Locate the cell with the specified text and output its (X, Y) center coordinate. 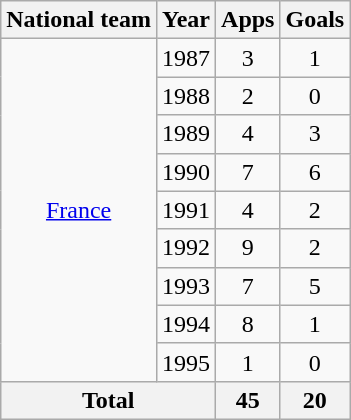
20 (315, 400)
Year (186, 20)
Goals (315, 20)
8 (248, 324)
1988 (186, 96)
1991 (186, 210)
6 (315, 172)
1994 (186, 324)
1989 (186, 134)
Total (108, 400)
1990 (186, 172)
1987 (186, 58)
France (79, 210)
National team (79, 20)
1993 (186, 286)
45 (248, 400)
1995 (186, 362)
5 (315, 286)
9 (248, 248)
1992 (186, 248)
Apps (248, 20)
